Output the [x, y] coordinate of the center of the cell containing the given text.  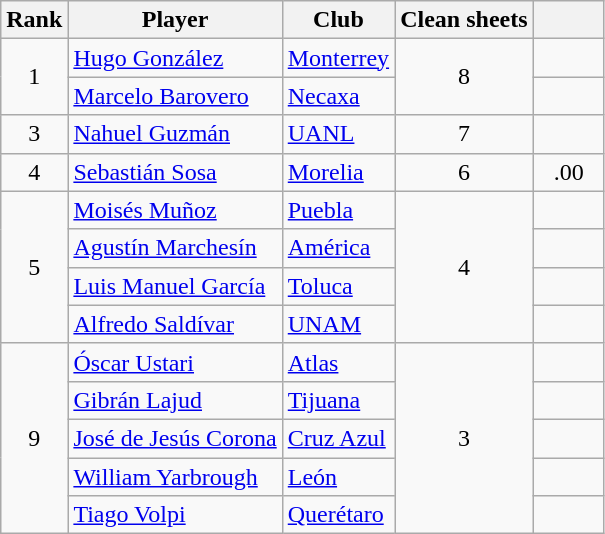
Sebastián Sosa [175, 172]
Monterrey [338, 58]
Querétaro [338, 515]
Clean sheets [464, 20]
William Yarbrough [175, 477]
Moisés Muñoz [175, 210]
5 [34, 267]
Tiago Volpi [175, 515]
Hugo González [175, 58]
UANL [338, 134]
América [338, 248]
Cruz Azul [338, 438]
Rank [34, 20]
8 [464, 77]
Tijuana [338, 400]
Gibrán Lajud [175, 400]
Marcelo Barovero [175, 96]
1 [34, 77]
Alfredo Saldívar [175, 324]
Luis Manuel García [175, 286]
Nahuel Guzmán [175, 134]
Agustín Marchesín [175, 248]
José de Jesús Corona [175, 438]
León [338, 477]
6 [464, 172]
Toluca [338, 286]
Atlas [338, 362]
.00 [568, 172]
Necaxa [338, 96]
7 [464, 134]
Puebla [338, 210]
Óscar Ustari [175, 362]
Player [175, 20]
UNAM [338, 324]
Morelia [338, 172]
9 [34, 438]
Club [338, 20]
